From the cell containing the given text, extract its center point as (X, Y) coordinate. 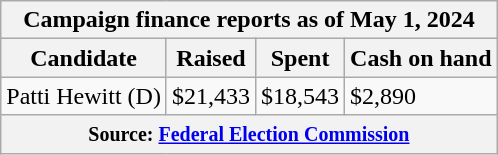
$18,543 (300, 96)
Source: Federal Election Commission (249, 134)
$2,890 (421, 96)
Cash on hand (421, 58)
$21,433 (210, 96)
Candidate (84, 58)
Patti Hewitt (D) (84, 96)
Campaign finance reports as of May 1, 2024 (249, 20)
Raised (210, 58)
Spent (300, 58)
